Determine the (X, Y) coordinate at the center of the cell enclosing the given text.  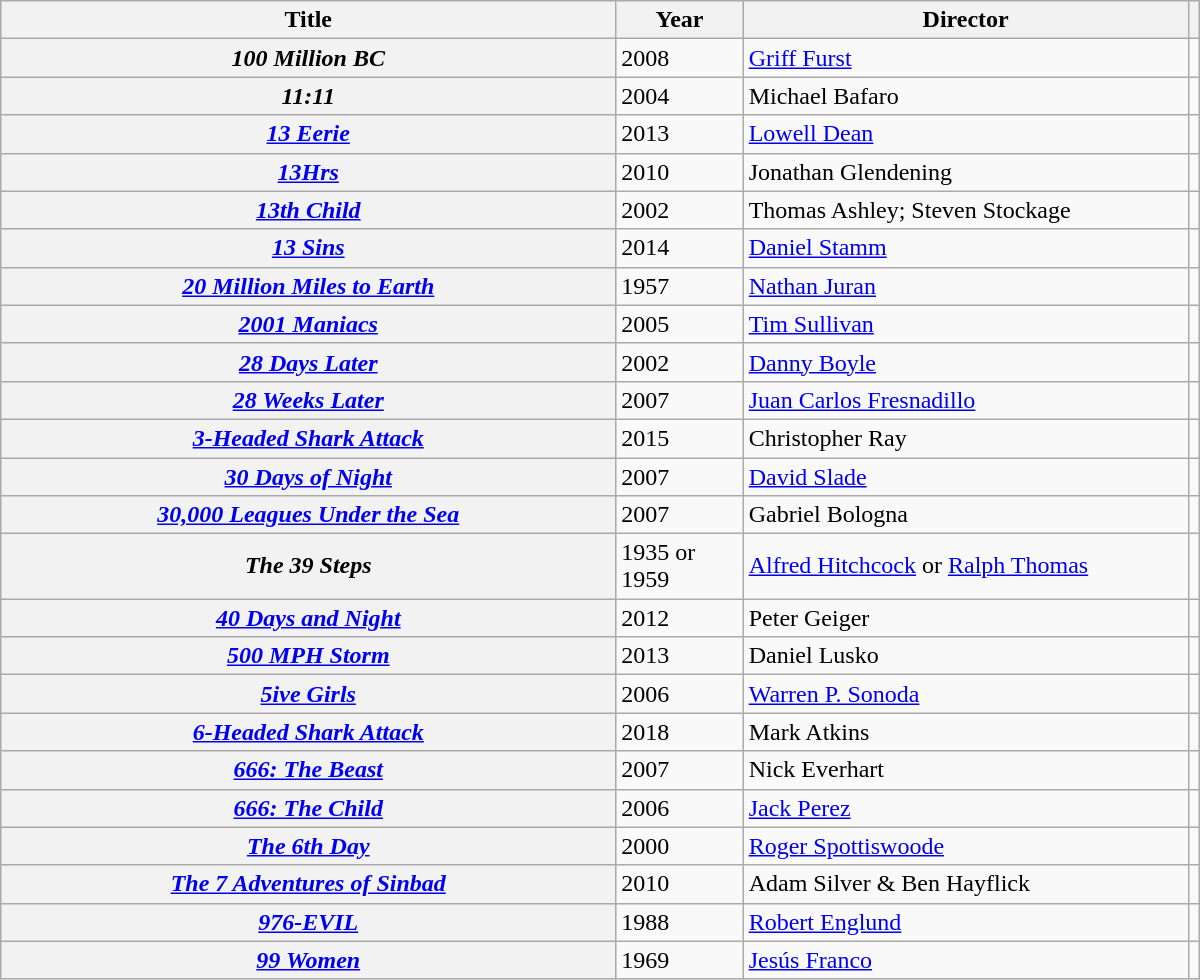
13th Child (308, 210)
30 Days of Night (308, 477)
20 Million Miles to Earth (308, 286)
Robert Englund (966, 922)
The 39 Steps (308, 566)
Michael Bafaro (966, 96)
Mark Atkins (966, 732)
6-Headed Shark Attack (308, 732)
13Hrs (308, 172)
13 Eerie (308, 134)
The 6th Day (308, 846)
Nathan Juran (966, 286)
Tim Sullivan (966, 324)
Roger Spottiswoode (966, 846)
Year (680, 20)
13 Sins (308, 248)
2001 Maniacs (308, 324)
3-Headed Shark Attack (308, 438)
Gabriel Bologna (966, 515)
100 Million BC (308, 58)
1957 (680, 286)
Warren P. Sonoda (966, 694)
Adam Silver & Ben Hayflick (966, 884)
The 7 Adventures of Sinbad (308, 884)
1969 (680, 960)
Title (308, 20)
Daniel Stamm (966, 248)
David Slade (966, 477)
Lowell Dean (966, 134)
Alfred Hitchcock or Ralph Thomas (966, 566)
666: The Child (308, 808)
Christopher Ray (966, 438)
28 Days Later (308, 362)
5ive Girls (308, 694)
99 Women (308, 960)
28 Weeks Later (308, 400)
1935 or 1959 (680, 566)
Juan Carlos Fresnadillo (966, 400)
Griff Furst (966, 58)
2015 (680, 438)
Thomas Ashley; Steven Stockage (966, 210)
2005 (680, 324)
Jesús Franco (966, 960)
2008 (680, 58)
500 MPH Storm (308, 656)
11:11 (308, 96)
Jonathan Glendening (966, 172)
1988 (680, 922)
30,000 Leagues Under the Sea (308, 515)
Peter Geiger (966, 618)
2014 (680, 248)
2000 (680, 846)
Daniel Lusko (966, 656)
2018 (680, 732)
2012 (680, 618)
666: The Beast (308, 770)
976-EVIL (308, 922)
2004 (680, 96)
40 Days and Night (308, 618)
Director (966, 20)
Nick Everhart (966, 770)
Danny Boyle (966, 362)
Jack Perez (966, 808)
